Find where the given text appears and provide that cell's center as [X, Y] coordinate. 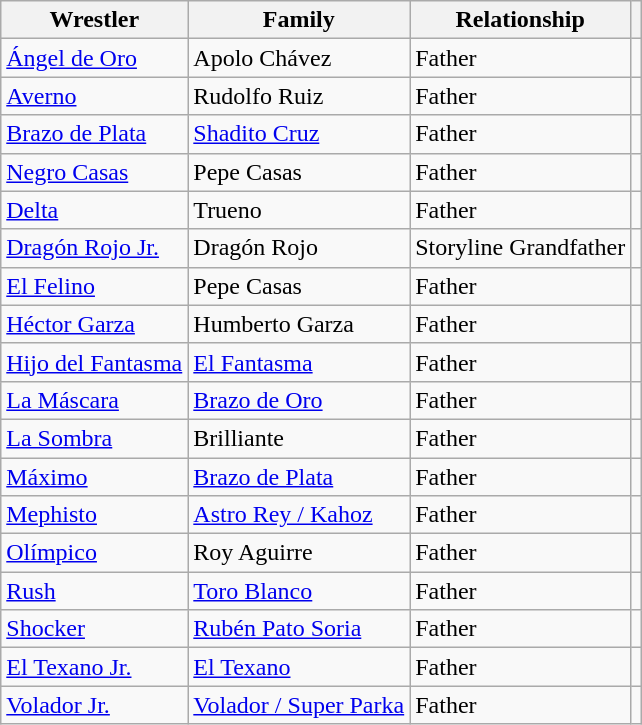
Volador / Super Parka [299, 705]
Toro Blanco [299, 591]
Trueno [299, 210]
Shadito Cruz [299, 134]
Relationship [520, 20]
Rubén Pato Soria [299, 629]
Family [299, 20]
Shocker [94, 629]
Brilliante [299, 438]
Héctor Garza [94, 324]
El Texano [299, 667]
Rudolfo Ruiz [299, 96]
Rush [94, 591]
Roy Aguirre [299, 553]
Máximo [94, 477]
Astro Rey / Kahoz [299, 515]
Mephisto [94, 515]
Brazo de Oro [299, 400]
Olímpico [94, 553]
Humberto Garza [299, 324]
Storyline Grandfather [520, 248]
Apolo Chávez [299, 58]
El Fantasma [299, 362]
El Texano Jr. [94, 667]
Negro Casas [94, 172]
Wrestler [94, 20]
Dragón Rojo [299, 248]
Volador Jr. [94, 705]
El Felino [94, 286]
Delta [94, 210]
Hijo del Fantasma [94, 362]
Dragón Rojo Jr. [94, 248]
La Máscara [94, 400]
Averno [94, 96]
Ángel de Oro [94, 58]
La Sombra [94, 438]
